Search for the cell housing the specified text and yield its [X, Y] center coordinate. 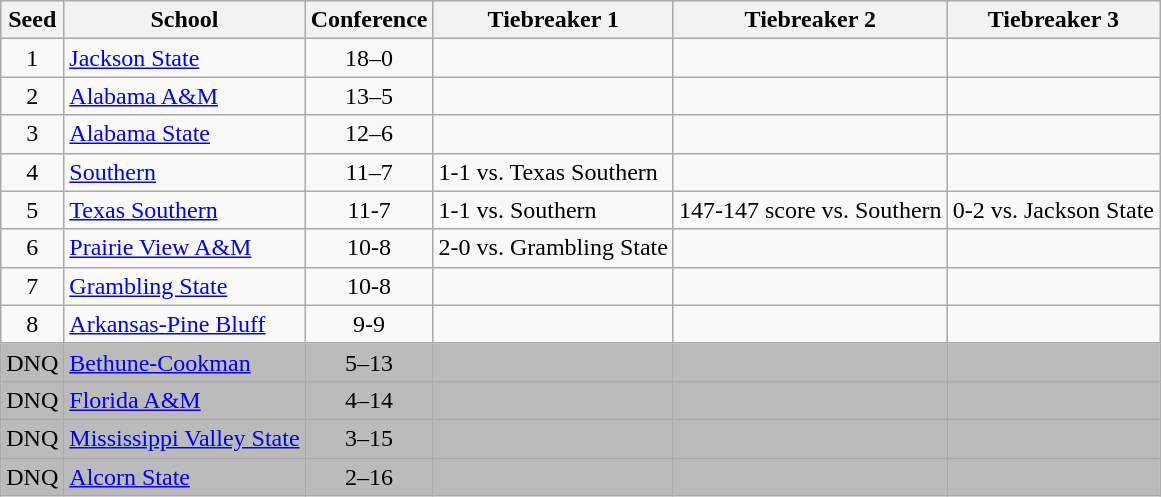
Arkansas-Pine Bluff [184, 324]
5–13 [369, 362]
13–5 [369, 96]
6 [32, 248]
Seed [32, 20]
3 [32, 134]
0-2 vs. Jackson State [1053, 210]
1-1 vs. Texas Southern [553, 172]
Tiebreaker 1 [553, 20]
Jackson State [184, 58]
9-9 [369, 324]
147-147 score vs. Southern [810, 210]
Florida A&M [184, 400]
12–6 [369, 134]
4 [32, 172]
5 [32, 210]
Alabama State [184, 134]
Grambling State [184, 286]
Bethune-Cookman [184, 362]
1-1 vs. Southern [553, 210]
Southern [184, 172]
2-0 vs. Grambling State [553, 248]
8 [32, 324]
Prairie View A&M [184, 248]
2–16 [369, 477]
3–15 [369, 438]
1 [32, 58]
2 [32, 96]
Texas Southern [184, 210]
Mississippi Valley State [184, 438]
Tiebreaker 3 [1053, 20]
18–0 [369, 58]
Alcorn State [184, 477]
11-7 [369, 210]
7 [32, 286]
Conference [369, 20]
School [184, 20]
4–14 [369, 400]
Tiebreaker 2 [810, 20]
Alabama A&M [184, 96]
11–7 [369, 172]
